Output the [X, Y] coordinate of the center of the cell containing the given text.  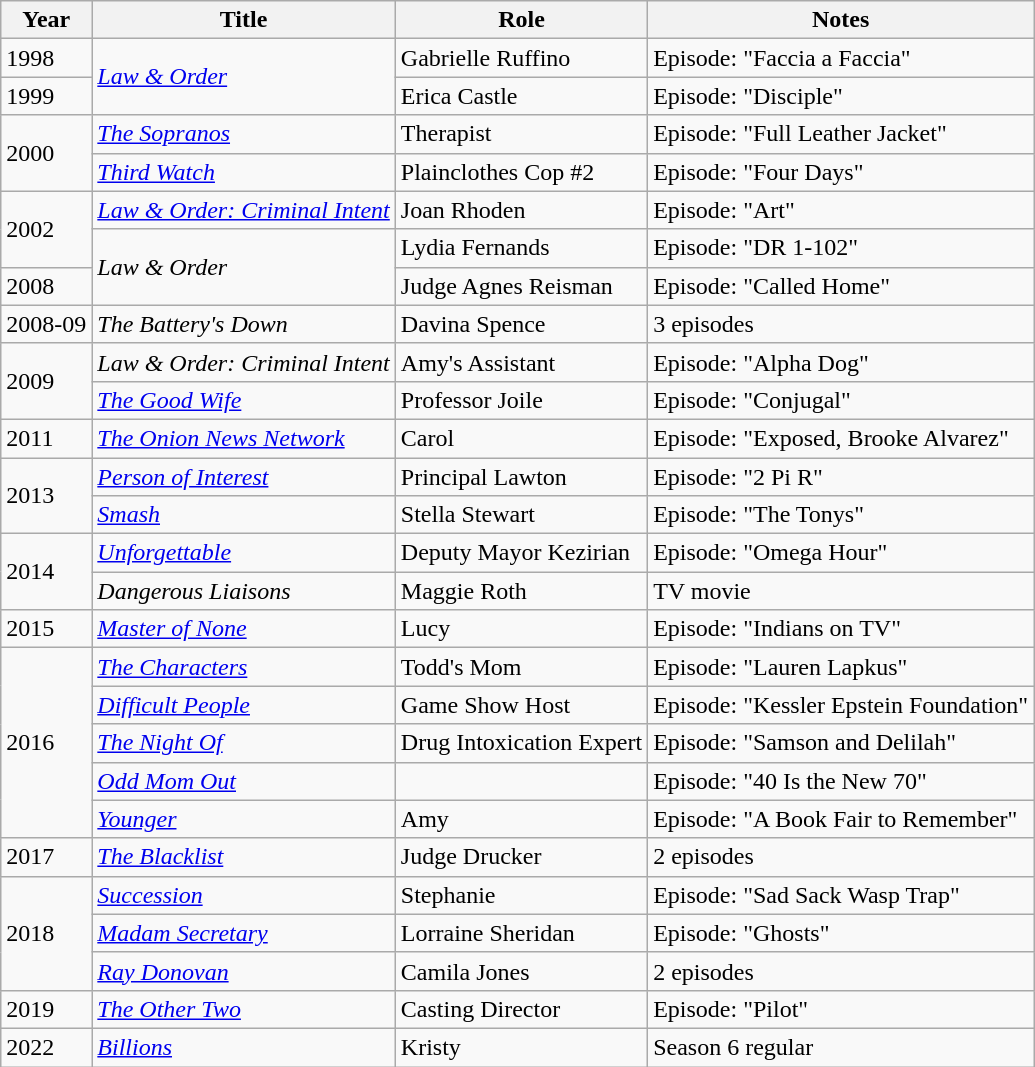
Episode: "Faccia a Faccia" [841, 58]
Erica Castle [521, 96]
2000 [46, 153]
Episode: "Omega Hour" [841, 553]
2013 [46, 496]
The Other Two [244, 1009]
Episode: "Called Home" [841, 286]
2008-09 [46, 324]
Madam Secretary [244, 933]
3 episodes [841, 324]
Lydia Fernands [521, 248]
Episode: "Samson and Delilah" [841, 743]
Episode: "Kessler Epstein Foundation" [841, 705]
2009 [46, 381]
Judge Agnes Reisman [521, 286]
Third Watch [244, 172]
2018 [46, 933]
Episode: "Four Days" [841, 172]
Billions [244, 1047]
Episode: "Ghosts" [841, 933]
Judge Drucker [521, 857]
Episode: "The Tonys" [841, 515]
Episode: "Sad Sack Wasp Trap" [841, 895]
2019 [46, 1009]
The Onion News Network [244, 438]
TV movie [841, 591]
Kristy [521, 1047]
Smash [244, 515]
Episode: "2 Pi R" [841, 477]
2017 [46, 857]
2015 [46, 629]
Plainclothes Cop #2 [521, 172]
Stephanie [521, 895]
Odd Mom Out [244, 781]
Episode: "A Book Fair to Remember" [841, 819]
Episode: "Alpha Dog" [841, 362]
Notes [841, 20]
Principal Lawton [521, 477]
The Battery's Down [244, 324]
Episode: "DR 1-102" [841, 248]
The Characters [244, 667]
The Blacklist [244, 857]
Professor Joile [521, 400]
Person of Interest [244, 477]
Master of None [244, 629]
2002 [46, 229]
Carol [521, 438]
Maggie Roth [521, 591]
Game Show Host [521, 705]
2016 [46, 743]
Role [521, 20]
Difficult People [244, 705]
Amy's Assistant [521, 362]
Lucy [521, 629]
Episode: "Indians on TV" [841, 629]
Episode: "Exposed, Brooke Alvarez" [841, 438]
Season 6 regular [841, 1047]
Gabrielle Ruffino [521, 58]
The Sopranos [244, 134]
Episode: "Full Leather Jacket" [841, 134]
1999 [46, 96]
Episode: "Conjugal" [841, 400]
The Night Of [244, 743]
Stella Stewart [521, 515]
The Good Wife [244, 400]
Title [244, 20]
Episode: "Art" [841, 210]
2022 [46, 1047]
1998 [46, 58]
Davina Spence [521, 324]
Camila Jones [521, 971]
Therapist [521, 134]
Amy [521, 819]
2008 [46, 286]
2011 [46, 438]
Ray Donovan [244, 971]
Episode: "Disciple" [841, 96]
Drug Intoxication Expert [521, 743]
Deputy Mayor Kezirian [521, 553]
Casting Director [521, 1009]
2014 [46, 572]
Unforgettable [244, 553]
Episode: "Pilot" [841, 1009]
Dangerous Liaisons [244, 591]
Succession [244, 895]
Lorraine Sheridan [521, 933]
Episode: "40 Is the New 70" [841, 781]
Episode: "Lauren Lapkus" [841, 667]
Todd's Mom [521, 667]
Younger [244, 819]
Year [46, 20]
Joan Rhoden [521, 210]
